For the text-containing cell, return its midpoint in [x, y] coordinate format. 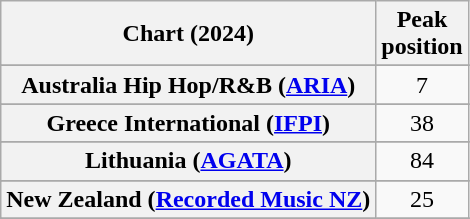
Australia Hip Hop/R&B (ARIA) [188, 85]
Chart (2024) [188, 34]
Lithuania (AGATA) [188, 161]
Greece International (IFPI) [188, 123]
Peakposition [422, 34]
New Zealand (Recorded Music NZ) [188, 199]
84 [422, 161]
25 [422, 199]
38 [422, 123]
7 [422, 85]
